Determine the [X, Y] coordinate at the center of the cell enclosing the given text.  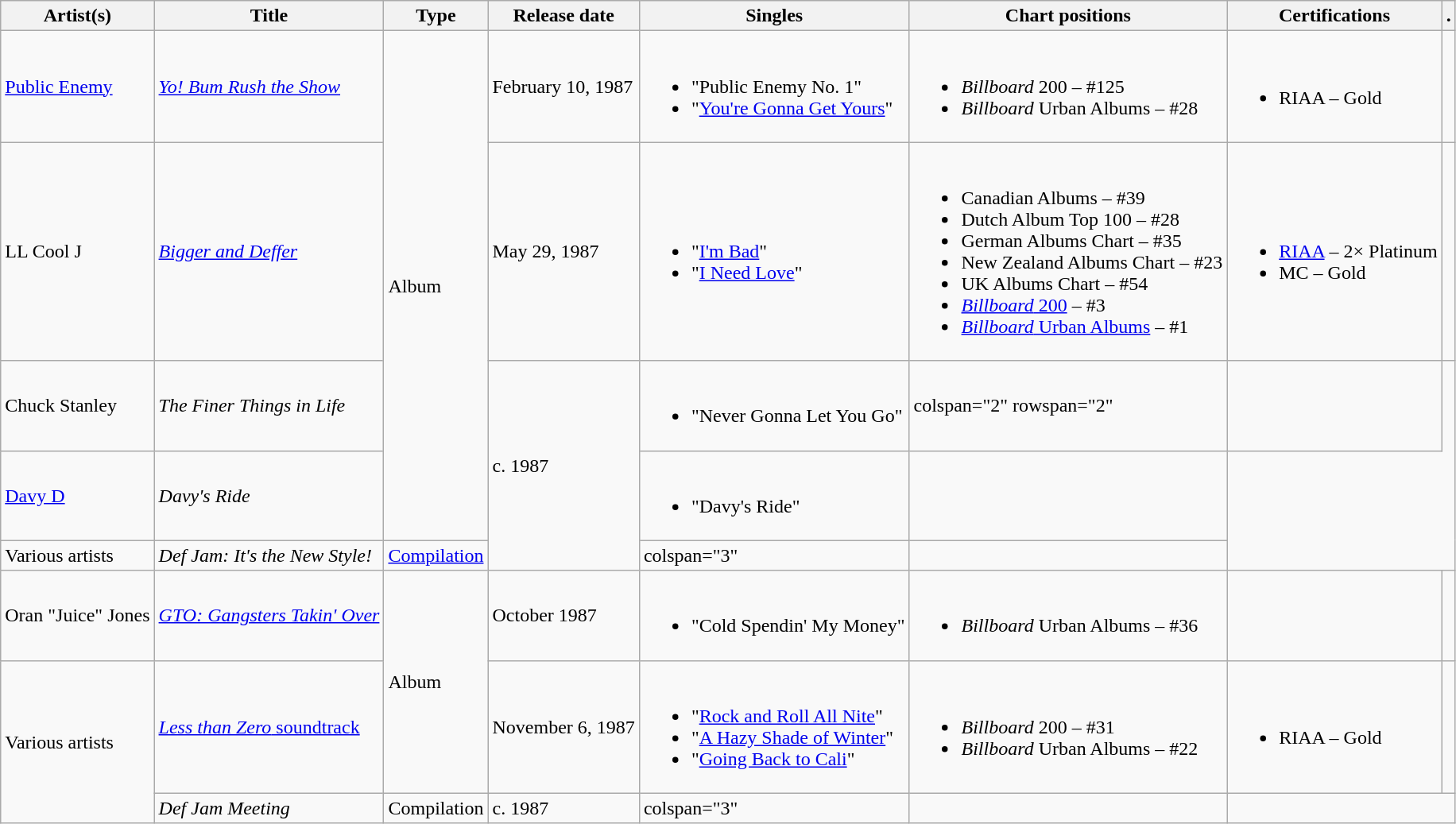
Public Enemy [78, 87]
Billboard 200 – #125Billboard Urban Albums – #28 [1068, 87]
February 10, 1987 [563, 87]
Singles [774, 16]
"I'm Bad""I Need Love" [774, 251]
The Finer Things in Life [269, 405]
"Davy's Ride" [774, 496]
Release date [563, 16]
November 6, 1987 [563, 726]
"Never Gonna Let You Go" [774, 405]
Type [436, 16]
Artist(s) [78, 16]
"Rock and Roll All Nite""A Hazy Shade of Winter""Going Back to Cali" [774, 726]
Title [269, 16]
"Public Enemy No. 1""You're Gonna Get Yours" [774, 87]
. [1448, 16]
Davy D [78, 496]
colspan="2" rowspan="2" [1068, 405]
May 29, 1987 [563, 251]
Billboard Urban Albums – #36 [1068, 615]
Bigger and Deffer [269, 251]
Chart positions [1068, 16]
Def Jam: It's the New Style! [269, 555]
"Cold Spendin' My Money" [774, 615]
Certifications [1335, 16]
Def Jam Meeting [269, 808]
GTO: Gangsters Takin' Over [269, 615]
Chuck Stanley [78, 405]
Billboard 200 – #31Billboard Urban Albums – #22 [1068, 726]
Oran "Juice" Jones [78, 615]
LL Cool J [78, 251]
Davy's Ride [269, 496]
Less than Zero soundtrack [269, 726]
Yo! Bum Rush the Show [269, 87]
RIAA – 2× PlatinumMC – Gold [1335, 251]
October 1987 [563, 615]
